Return (x, y) of the center of cell containing provided text 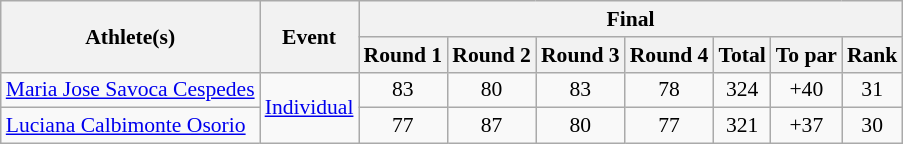
Round 2 (492, 55)
Final (630, 19)
Total (742, 55)
87 (492, 126)
Round 4 (670, 55)
Round 1 (402, 55)
31 (872, 90)
Luciana Calbimonte Osorio (130, 126)
+37 (806, 126)
321 (742, 126)
Event (310, 36)
78 (670, 90)
Athlete(s) (130, 36)
Rank (872, 55)
+40 (806, 90)
Round 3 (580, 55)
324 (742, 90)
Maria Jose Savoca Cespedes (130, 90)
30 (872, 126)
Individual (310, 108)
To par (806, 55)
